Provide the (x, y) coordinate of the cell's center where the given text is located.  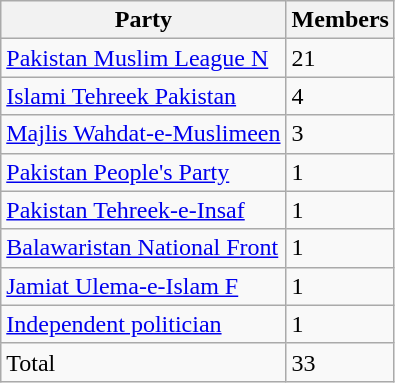
21 (340, 58)
Balawaristan National Front (144, 248)
Pakistan Tehreek-e-Insaf (144, 210)
Party (144, 20)
Islami Tehreek Pakistan (144, 96)
Members (340, 20)
Pakistan People's Party (144, 172)
Majlis Wahdat-e-Muslimeen (144, 134)
Jamiat Ulema-e-Islam F (144, 286)
Independent politician (144, 324)
Pakistan Muslim League N (144, 58)
3 (340, 134)
4 (340, 96)
33 (340, 362)
Total (144, 362)
